Search for the cell housing the specified text and yield its [x, y] center coordinate. 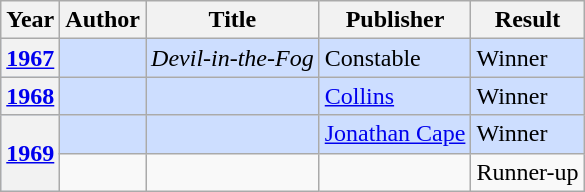
Devil-in-the-Fog [233, 58]
1968 [30, 96]
Constable [395, 58]
Collins [395, 96]
Year [30, 20]
Jonathan Cape [395, 134]
Publisher [395, 20]
Author [103, 20]
1969 [30, 153]
1967 [30, 58]
Result [528, 20]
Title [233, 20]
Runner-up [528, 172]
